Extract the [X, Y] coordinate from the center of the cell holding the provided text.  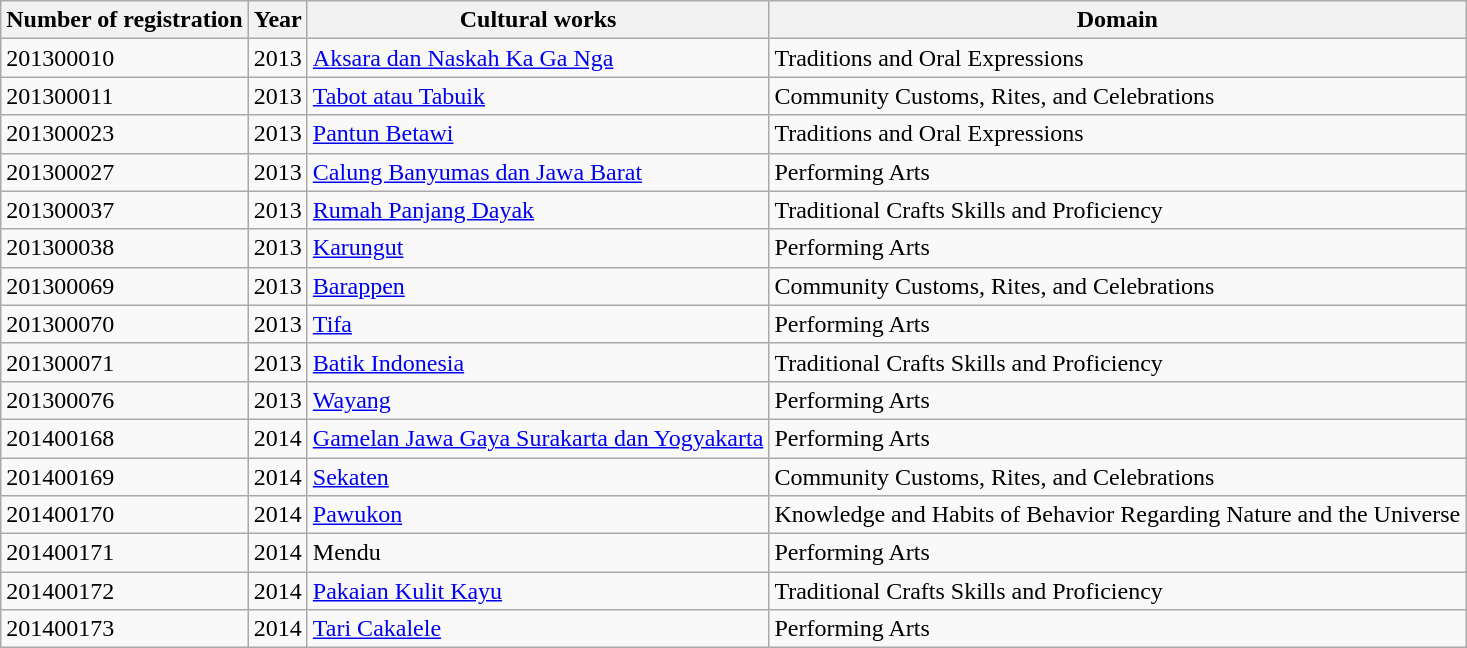
Year [278, 20]
201400173 [124, 629]
Cultural works [538, 20]
Wayang [538, 400]
Domain [1118, 20]
201400170 [124, 515]
Mendu [538, 553]
Pakaian Kulit Kayu [538, 591]
Knowledge and Habits of Behavior Regarding Nature and the Universe [1118, 515]
Gamelan Jawa Gaya Surakarta dan Yogyakarta [538, 438]
201300037 [124, 210]
Tari Cakalele [538, 629]
201300076 [124, 400]
201300038 [124, 248]
201300023 [124, 134]
Barappen [538, 286]
201400169 [124, 477]
201300071 [124, 362]
Pantun Betawi [538, 134]
201300011 [124, 96]
Tifa [538, 324]
201300010 [124, 58]
201300069 [124, 286]
Number of registration [124, 20]
Pawukon [538, 515]
201300070 [124, 324]
Rumah Panjang Dayak [538, 210]
Sekaten [538, 477]
201400172 [124, 591]
Tabot atau Tabuik [538, 96]
Batik Indonesia [538, 362]
Calung Banyumas dan Jawa Barat [538, 172]
Karungut [538, 248]
201400168 [124, 438]
201400171 [124, 553]
201300027 [124, 172]
Aksara dan Naskah Ka Ga Nga [538, 58]
